For the text-containing cell, return its midpoint in (x, y) coordinate format. 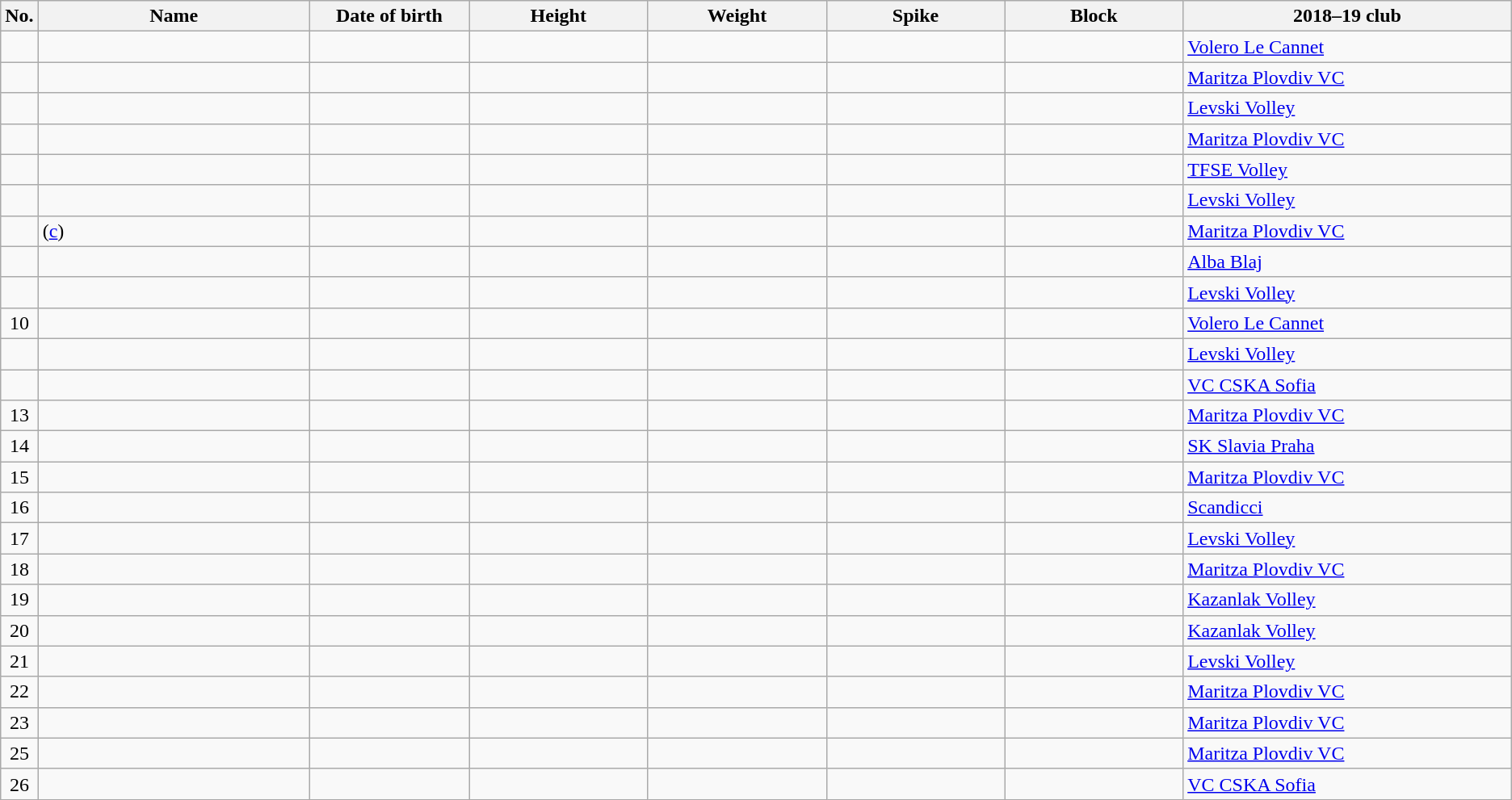
25 (19, 753)
Name (174, 16)
(c) (174, 231)
22 (19, 692)
18 (19, 569)
16 (19, 508)
Date of birth (389, 16)
Height (559, 16)
14 (19, 446)
Spike (916, 16)
10 (19, 323)
Alba Blaj (1347, 262)
TFSE Volley (1347, 170)
15 (19, 477)
21 (19, 661)
17 (19, 538)
Block (1094, 16)
19 (19, 600)
Scandicci (1347, 508)
23 (19, 723)
SK Slavia Praha (1347, 446)
No. (19, 16)
20 (19, 630)
13 (19, 416)
26 (19, 784)
2018–19 club (1347, 16)
Weight (737, 16)
